Detect which cell encompasses the target text, then output its [x, y] center coordinate. 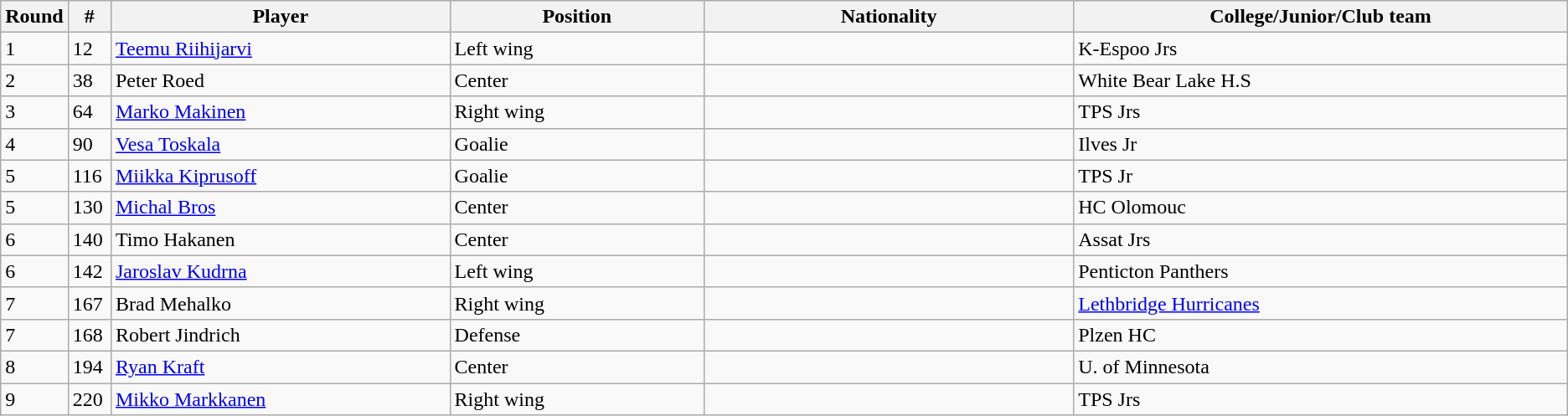
Jaroslav Kudrna [280, 271]
167 [89, 303]
Robert Jindrich [280, 335]
140 [89, 239]
Ryan Kraft [280, 367]
1 [34, 49]
64 [89, 112]
Teemu Riihijarvi [280, 49]
168 [89, 335]
220 [89, 399]
Player [280, 17]
Michal Bros [280, 208]
116 [89, 176]
Position [576, 17]
90 [89, 144]
HC Olomouc [1321, 208]
4 [34, 144]
Miikka Kiprusoff [280, 176]
U. of Minnesota [1321, 367]
Timo Hakanen [280, 239]
Vesa Toskala [280, 144]
White Bear Lake H.S [1321, 80]
# [89, 17]
8 [34, 367]
TPS Jr [1321, 176]
College/Junior/Club team [1321, 17]
194 [89, 367]
Mikko Markkanen [280, 399]
Assat Jrs [1321, 239]
Ilves Jr [1321, 144]
130 [89, 208]
Marko Makinen [280, 112]
38 [89, 80]
Defense [576, 335]
Round [34, 17]
Brad Mehalko [280, 303]
3 [34, 112]
Peter Roed [280, 80]
K-Espoo Jrs [1321, 49]
12 [89, 49]
142 [89, 271]
2 [34, 80]
Lethbridge Hurricanes [1321, 303]
9 [34, 399]
Penticton Panthers [1321, 271]
Plzen HC [1321, 335]
Nationality [890, 17]
